Capture the cell that displays the provided text and extract its (x, y) central coordinate. 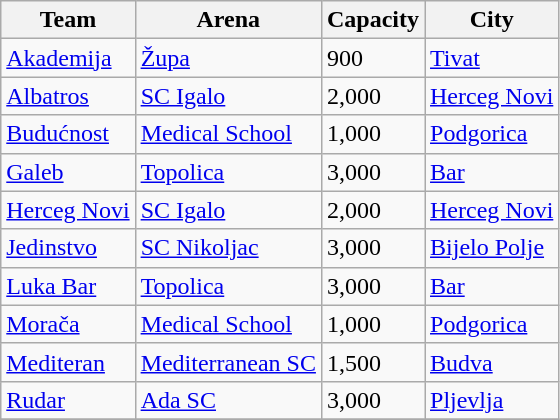
SC Nikoljac (228, 248)
Morača (68, 324)
Mediterranean SC (228, 362)
Bijelo Polje (491, 248)
Arena (228, 20)
Galeb (68, 172)
900 (372, 58)
Capacity (372, 20)
Župa (228, 58)
Luka Bar (68, 286)
Jedinstvo (68, 248)
Budva (491, 362)
Mediteran (68, 362)
Budućnost (68, 134)
Pljevlja (491, 400)
Rudar (68, 400)
Tivat (491, 58)
City (491, 20)
1,500 (372, 362)
Ada SC (228, 400)
Albatros (68, 96)
Team (68, 20)
Akademija (68, 58)
